Capture the cell that displays the provided text and extract its [X, Y] central coordinate. 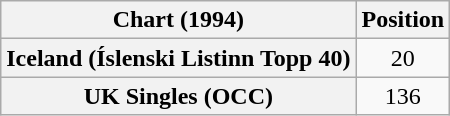
UK Singles (OCC) [178, 96]
20 [403, 58]
136 [403, 96]
Iceland (Íslenski Listinn Topp 40) [178, 58]
Position [403, 20]
Chart (1994) [178, 20]
